Locate the cell with the specified text and output its (X, Y) center coordinate. 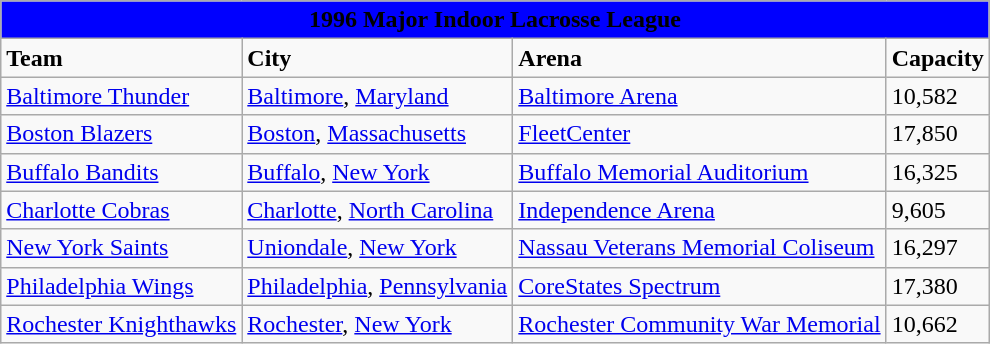
Buffalo Memorial Auditorium (700, 172)
Team (122, 58)
CoreStates Spectrum (700, 286)
17,850 (938, 134)
Philadelphia Wings (122, 286)
9,605 (938, 210)
Arena (700, 58)
Nassau Veterans Memorial Coliseum (700, 248)
Rochester, New York (378, 324)
16,297 (938, 248)
Baltimore Thunder (122, 96)
Boston, Massachusetts (378, 134)
Capacity (938, 58)
Charlotte Cobras (122, 210)
Buffalo Bandits (122, 172)
Philadelphia, Pennsylvania (378, 286)
Buffalo, New York (378, 172)
FleetCenter (700, 134)
Baltimore Arena (700, 96)
New York Saints (122, 248)
Rochester Community War Memorial (700, 324)
Uniondale, New York (378, 248)
Charlotte, North Carolina (378, 210)
Baltimore, Maryland (378, 96)
Rochester Knighthawks (122, 324)
Boston Blazers (122, 134)
Independence Arena (700, 210)
City (378, 58)
10,662 (938, 324)
17,380 (938, 286)
1996 Major Indoor Lacrosse League (495, 20)
16,325 (938, 172)
10,582 (938, 96)
